Identify which cell holds the provided text, then report its (X, Y) central coordinate. 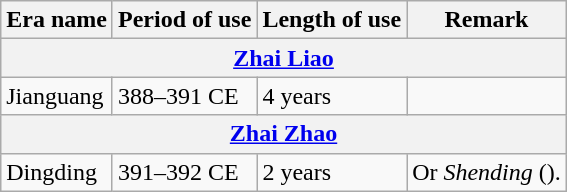
Era name (57, 20)
Jianguang (57, 96)
Dingding (57, 172)
2 years (332, 172)
Or Shending (). (487, 172)
Period of use (184, 20)
Length of use (332, 20)
4 years (332, 96)
Remark (487, 20)
391–392 CE (184, 172)
Zhai Liao (284, 58)
388–391 CE (184, 96)
Zhai Zhao (284, 134)
